Extract the (x, y) coordinate from the center of the cell holding the provided text.  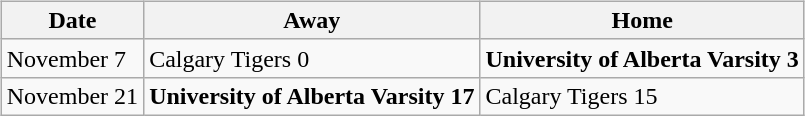
Calgary Tigers 15 (642, 96)
November 7 (72, 58)
Date (72, 20)
Home (642, 20)
Calgary Tigers 0 (312, 58)
University of Alberta Varsity 17 (312, 96)
November 21 (72, 96)
Away (312, 20)
University of Alberta Varsity 3 (642, 58)
